Provide the (x, y) coordinate of the cell's center where the given text is located.  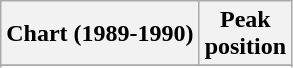
Peak position (245, 34)
Chart (1989-1990) (100, 34)
